Find where the given text appears and provide that cell's center as (X, Y) coordinate. 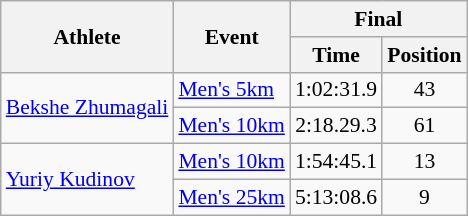
43 (424, 90)
1:02:31.9 (336, 90)
Time (336, 55)
Final (378, 19)
5:13:08.6 (336, 197)
Men's 25km (232, 197)
Men's 5km (232, 90)
Position (424, 55)
Event (232, 36)
61 (424, 126)
Yuriy Kudinov (88, 180)
1:54:45.1 (336, 162)
2:18.29.3 (336, 126)
9 (424, 197)
Bekshe Zhumagali (88, 108)
Athlete (88, 36)
13 (424, 162)
